Pinpoint the cell where the given text exists, returning its [X, Y] midpoint coordinate. 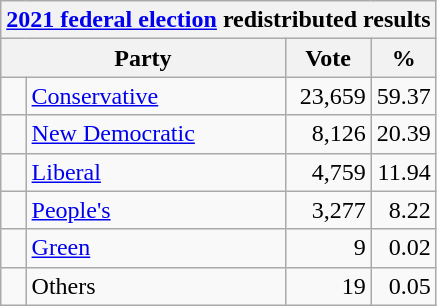
0.05 [404, 286]
4,759 [328, 172]
Conservative [156, 96]
Liberal [156, 172]
59.37 [404, 96]
11.94 [404, 172]
Party [143, 58]
3,277 [328, 210]
New Democratic [156, 134]
Others [156, 286]
Vote [328, 58]
% [404, 58]
0.02 [404, 248]
2021 federal election redistributed results [218, 20]
People's [156, 210]
20.39 [404, 134]
8.22 [404, 210]
19 [328, 286]
23,659 [328, 96]
Green [156, 248]
8,126 [328, 134]
9 [328, 248]
